Find where the given text appears and provide that cell's center as [X, Y] coordinate. 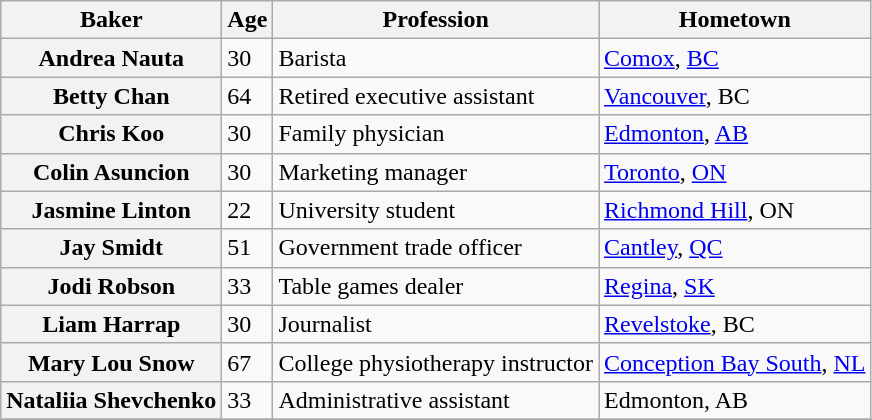
Colin Asuncion [112, 172]
64 [248, 96]
Regina, SK [735, 286]
College physiotherapy instructor [436, 362]
Hometown [735, 20]
Revelstoke, BC [735, 324]
Profession [436, 20]
51 [248, 248]
Conception Bay South, NL [735, 362]
Jodi Robson [112, 286]
University student [436, 210]
Marketing manager [436, 172]
Retired executive assistant [436, 96]
67 [248, 362]
Age [248, 20]
Jay Smidt [112, 248]
Betty Chan [112, 96]
Baker [112, 20]
Comox, BC [735, 58]
Jasmine Linton [112, 210]
Government trade officer [436, 248]
Table games dealer [436, 286]
22 [248, 210]
Journalist [436, 324]
Nataliia Shevchenko [112, 400]
Family physician [436, 134]
Liam Harrap [112, 324]
Toronto, ON [735, 172]
Cantley, QC [735, 248]
Administrative assistant [436, 400]
Barista [436, 58]
Andrea Nauta [112, 58]
Vancouver, BC [735, 96]
Richmond Hill, ON [735, 210]
Chris Koo [112, 134]
Mary Lou Snow [112, 362]
